Scan for the cell matching the given text and deliver its [x, y] coordinate at center. 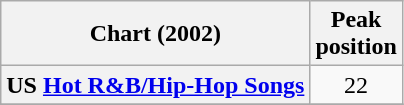
Chart (2002) [156, 34]
Peakposition [356, 34]
22 [356, 85]
US Hot R&B/Hip-Hop Songs [156, 85]
